Search for the cell housing the specified text and yield its (X, Y) center coordinate. 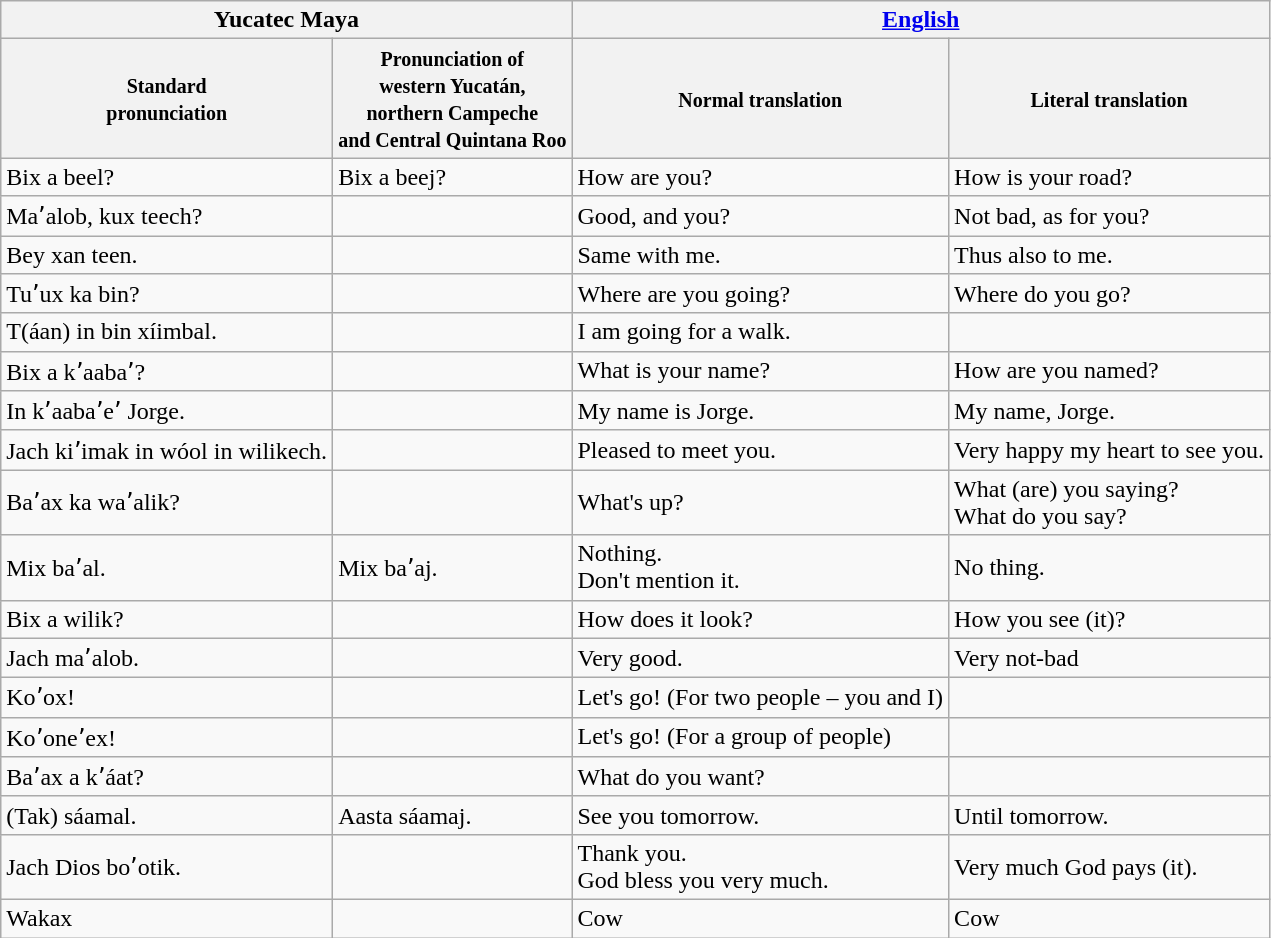
Koʼox! (167, 698)
Until tomorrow. (1110, 815)
How are you named? (1110, 371)
Same with me. (760, 255)
Tuʼux ka bin? (167, 294)
How does it look? (760, 619)
Literal translation (1110, 98)
English (921, 20)
Koʼoneʼex! (167, 737)
Jach maʼalob. (167, 658)
Standardpronunciation (167, 98)
Mix baʼaj. (452, 568)
Bix a wilik? (167, 619)
How are you? (760, 177)
What is your name? (760, 371)
Very not-bad (1110, 658)
Nothing.Don't mention it. (760, 568)
How you see (it)? (1110, 619)
(Tak) sáamal. (167, 815)
Bix a kʼaabaʼ? (167, 371)
How is your road? (1110, 177)
In kʼaabaʼeʼ Jorge. (167, 411)
Jach kiʼimak in wóol in wilikech. (167, 450)
Baʼax a kʼáat? (167, 777)
My name, Jorge. (1110, 411)
My name is Jorge. (760, 411)
Pleased to meet you. (760, 450)
Wakax (167, 918)
Very good. (760, 658)
What's up? (760, 502)
Not bad, as for you? (1110, 216)
Baʼax ka waʼalik? (167, 502)
Very happy my heart to see you. (1110, 450)
I am going for a walk. (760, 332)
Jach Dios boʼotik. (167, 866)
Aasta sáamaj. (452, 815)
Normal translation (760, 98)
Bey xan teen. (167, 255)
Bix a beej? (452, 177)
Let's go! (For a group of people) (760, 737)
Very much God pays (it). (1110, 866)
What (are) you saying?What do you say? (1110, 502)
See you tomorrow. (760, 815)
Thus also to me. (1110, 255)
Let's go! (For two people – you and I) (760, 698)
Pronunciation ofwestern Yucatán,northern Campeche and Central Quintana Roo (452, 98)
Good, and you? (760, 216)
No thing. (1110, 568)
Mix baʼal. (167, 568)
Where are you going? (760, 294)
What do you want? (760, 777)
Bix a beel? (167, 177)
Thank you.God bless you very much. (760, 866)
Where do you go? (1110, 294)
Maʼalob, kux teech? (167, 216)
T(áan) in bin xíimbal. (167, 332)
Yucatec Maya (286, 20)
